Search for the cell housing the specified text and yield its [X, Y] center coordinate. 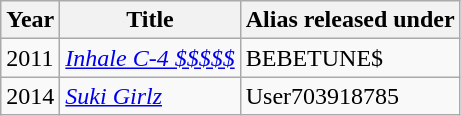
Alias released under [350, 20]
Year [30, 20]
Inhale C-4 $$$$$ [150, 58]
Suki Girlz [150, 96]
2011 [30, 58]
2014 [30, 96]
User703918785 [350, 96]
BEBETUNE$ [350, 58]
Title [150, 20]
